Scan for the cell matching the given text and deliver its [x, y] coordinate at center. 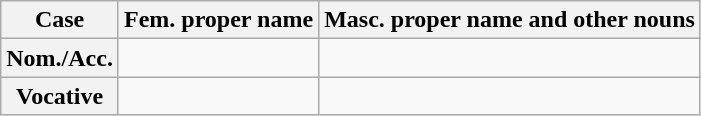
Masc. proper name and other nouns [510, 20]
Vocative [60, 96]
Fem. proper name [218, 20]
Case [60, 20]
Nom./Acc. [60, 58]
